Scan for the cell matching the given text and deliver its (X, Y) coordinate at center. 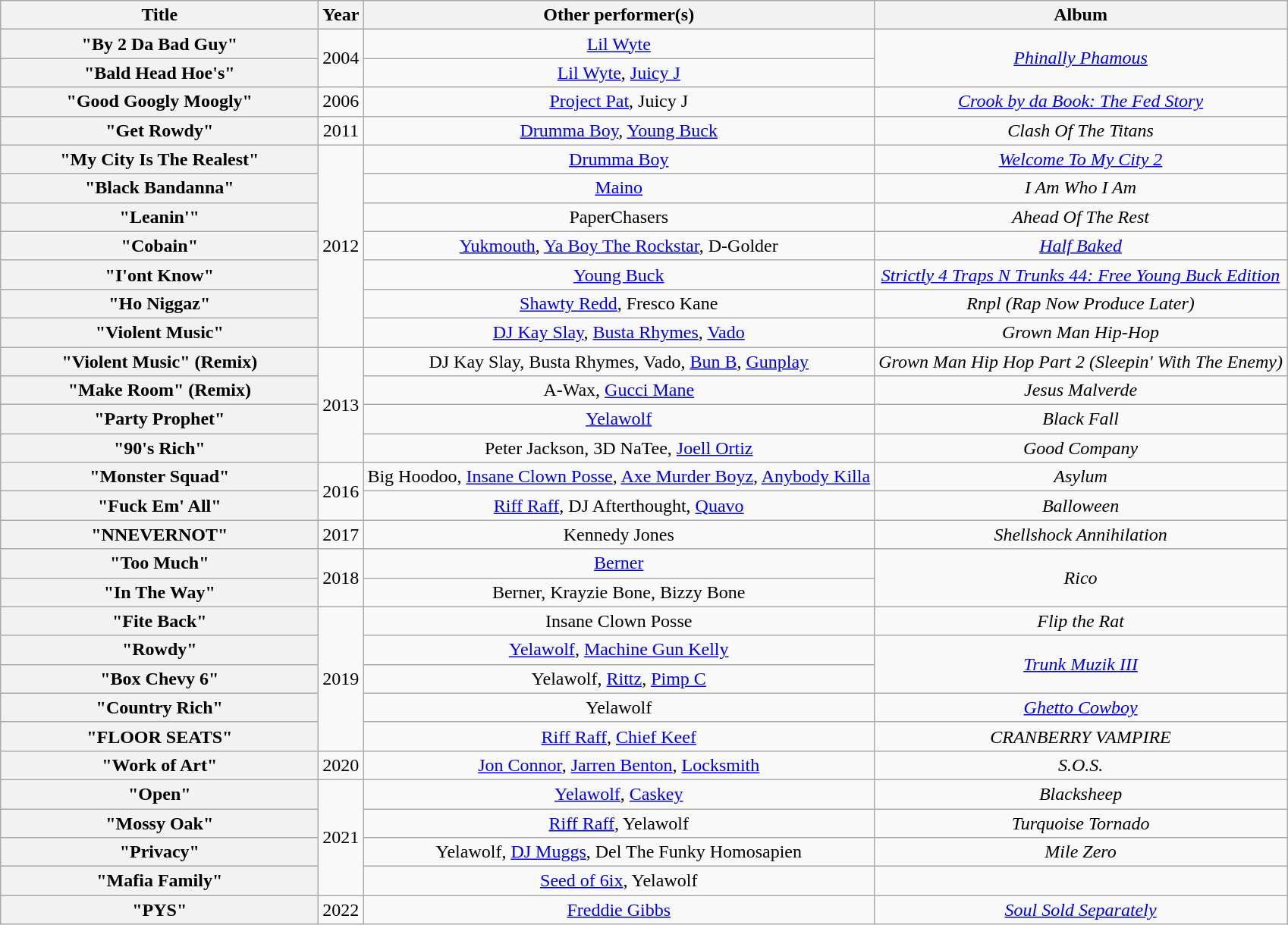
Half Baked (1081, 246)
2018 (341, 578)
Kennedy Jones (619, 535)
"Ho Niggaz" (159, 303)
Ahead Of The Rest (1081, 217)
Yelawolf, Machine Gun Kelly (619, 650)
Grown Man Hip-Hop (1081, 332)
"Mossy Oak" (159, 823)
"In The Way" (159, 592)
2022 (341, 910)
2019 (341, 679)
2020 (341, 765)
Shawty Redd, Fresco Kane (619, 303)
2006 (341, 102)
Balloween (1081, 506)
Year (341, 15)
Lil Wyte, Juicy J (619, 73)
"Violent Music" (159, 332)
"Country Rich" (159, 707)
2004 (341, 58)
2017 (341, 535)
Freddie Gibbs (619, 910)
2011 (341, 130)
Shellshock Annihilation (1081, 535)
"Mafia Family" (159, 881)
"Open" (159, 794)
"Rowdy" (159, 650)
Young Buck (619, 274)
"Cobain" (159, 246)
Drumma Boy, Young Buck (619, 130)
I Am Who I Am (1081, 188)
"Box Chevy 6" (159, 679)
CRANBERRY VAMPIRE (1081, 736)
Crook by da Book: The Fed Story (1081, 102)
Drumma Boy (619, 159)
"Party Prophet" (159, 419)
Rico (1081, 578)
"Leanin'" (159, 217)
Other performer(s) (619, 15)
"PYS" (159, 910)
Jon Connor, Jarren Benton, Locksmith (619, 765)
Rnpl (Rap Now Produce Later) (1081, 303)
Ghetto Cowboy (1081, 707)
Album (1081, 15)
Lil Wyte (619, 44)
"Good Googly Moogly" (159, 102)
DJ Kay Slay, Busta Rhymes, Vado, Bun B, Gunplay (619, 362)
"90's Rich" (159, 448)
"Monster Squad" (159, 477)
Riff Raff, Yelawolf (619, 823)
Jesus Malverde (1081, 390)
"Make Room" (Remix) (159, 390)
Yelawolf, DJ Muggs, Del The Funky Homosapien (619, 852)
Blacksheep (1081, 794)
Good Company (1081, 448)
Maino (619, 188)
"Bald Head Hoe's" (159, 73)
Berner (619, 563)
Mile Zero (1081, 852)
Strictly 4 Traps N Trunks 44: Free Young Buck Edition (1081, 274)
Yelawolf, Rittz, Pimp C (619, 679)
"My City Is The Realest" (159, 159)
Project Pat, Juicy J (619, 102)
Phinally Phamous (1081, 58)
2012 (341, 246)
Grown Man Hip Hop Part 2 (Sleepin' With The Enemy) (1081, 362)
"Fite Back" (159, 621)
PaperChasers (619, 217)
2021 (341, 837)
"Work of Art" (159, 765)
"Fuck Em' All" (159, 506)
Riff Raff, DJ Afterthought, Quavo (619, 506)
Turquoise Tornado (1081, 823)
Welcome To My City 2 (1081, 159)
S.O.S. (1081, 765)
"Too Much" (159, 563)
Yukmouth, Ya Boy The Rockstar, D-Golder (619, 246)
"Violent Music" (Remix) (159, 362)
"By 2 Da Bad Guy" (159, 44)
"Get Rowdy" (159, 130)
Flip the Rat (1081, 621)
Asylum (1081, 477)
DJ Kay Slay, Busta Rhymes, Vado (619, 332)
Berner, Krayzie Bone, Bizzy Bone (619, 592)
"FLOOR SEATS" (159, 736)
"Privacy" (159, 852)
"I'ont Know" (159, 274)
Yelawolf, Caskey (619, 794)
Insane Clown Posse (619, 621)
Peter Jackson, 3D NaTee, Joell Ortiz (619, 448)
Riff Raff, Chief Keef (619, 736)
A-Wax, Gucci Mane (619, 390)
2016 (341, 491)
Clash Of The Titans (1081, 130)
Seed of 6ix, Yelawolf (619, 881)
Big Hoodoo, Insane Clown Posse, Axe Murder Boyz, Anybody Killa (619, 477)
"NNEVERNOT" (159, 535)
Black Fall (1081, 419)
"Black Bandanna" (159, 188)
Soul Sold Separately (1081, 910)
Trunk Muzik III (1081, 664)
Title (159, 15)
2013 (341, 405)
